Output the (x, y) coordinate of the center of the cell containing the given text.  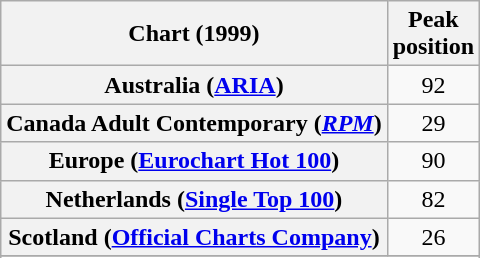
26 (433, 237)
Netherlands (Single Top 100) (194, 199)
Europe (Eurochart Hot 100) (194, 161)
82 (433, 199)
Peakposition (433, 34)
Canada Adult Contemporary (RPM) (194, 123)
29 (433, 123)
Chart (1999) (194, 34)
Scotland (Official Charts Company) (194, 237)
90 (433, 161)
Australia (ARIA) (194, 85)
92 (433, 85)
